Capture the cell that displays the provided text and extract its (x, y) central coordinate. 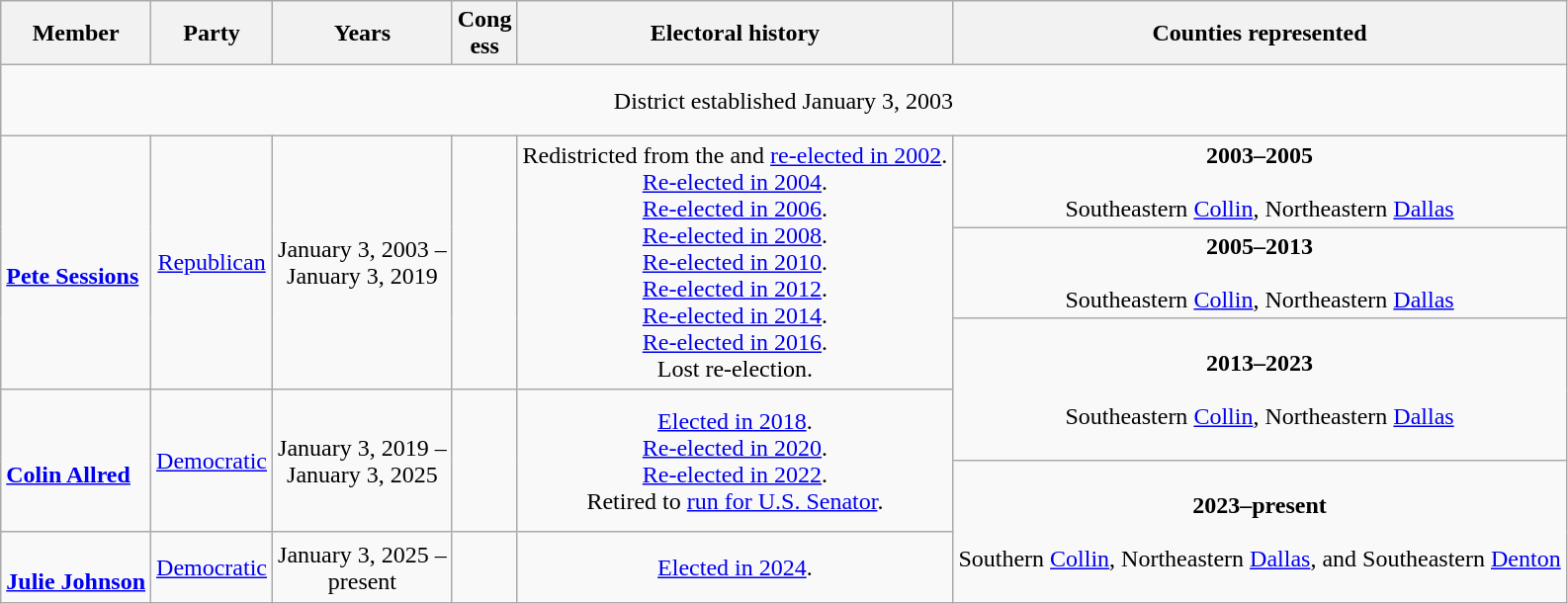
January 3, 2019 –January 3, 2025 (363, 461)
Years (363, 34)
Member (76, 34)
Republican (212, 263)
2023–presentSouthern Collin, Northeastern Dallas, and Southeastern Denton (1260, 532)
Counties represented (1260, 34)
Elected in 2024. (736, 567)
Pete Sessions (76, 263)
2013–2023Southeastern Collin, Northeastern Dallas (1260, 389)
2003–2005Southeastern Collin, Northeastern Dallas (1260, 182)
2005–2013Southeastern Collin, Northeastern Dallas (1260, 273)
Congess (484, 34)
Colin Allred (76, 461)
District established January 3, 2003 (783, 101)
Julie Johnson (76, 567)
January 3, 2003 –January 3, 2019 (363, 263)
Elected in 2018.Re-elected in 2020.Re-elected in 2022.Retired to run for U.S. Senator. (736, 461)
Party (212, 34)
January 3, 2025 –present (363, 567)
Electoral history (736, 34)
